Extract the (x, y) coordinate from the center of the cell holding the provided text.  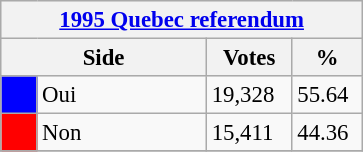
Votes (249, 58)
15,411 (249, 133)
Side (104, 58)
Non (122, 133)
% (328, 58)
55.64 (328, 95)
19,328 (249, 95)
Oui (122, 95)
44.36 (328, 133)
1995 Quebec referendum (182, 20)
